For the text-containing cell, return its midpoint in (x, y) coordinate format. 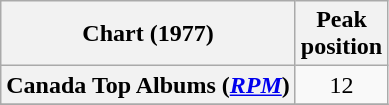
Peakposition (341, 34)
12 (341, 85)
Canada Top Albums (RPM) (148, 85)
Chart (1977) (148, 34)
